Provide the [x, y] coordinate of the cell's center where the given text is located.  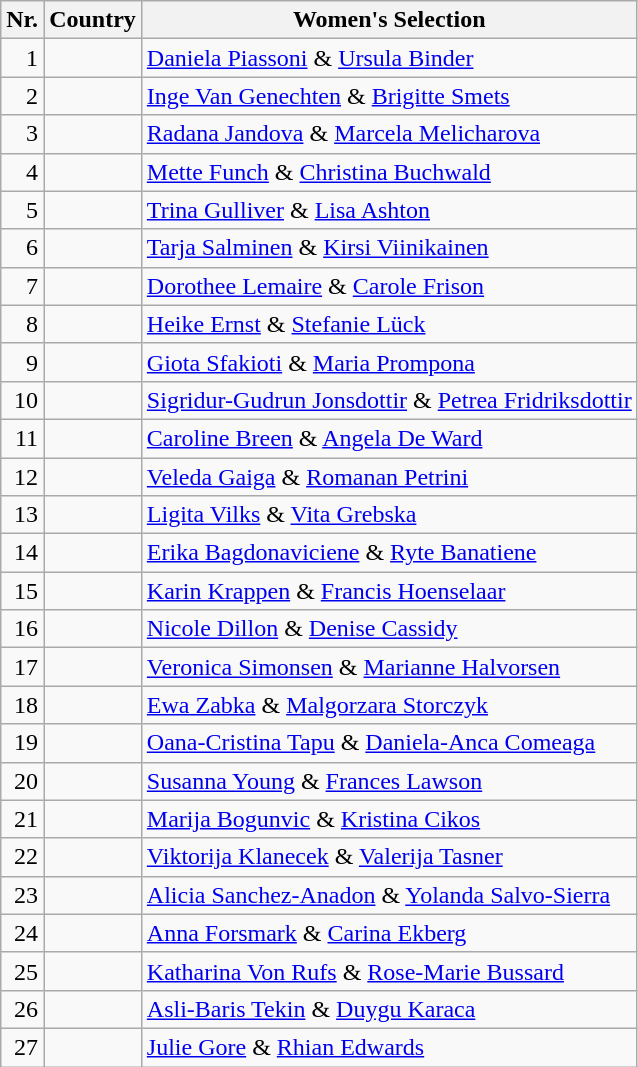
Julie Gore & Rhian Edwards [389, 1047]
Sigridur-Gudrun Jonsdottir & Petrea Fridriksdottir [389, 400]
Anna Forsmark & Carina Ekberg [389, 933]
Giota Sfakioti & Maria Prompona [389, 362]
Veleda Gaiga & Romanan Petrini [389, 477]
Karin Krappen & Francis Hoenselaar [389, 591]
19 [22, 743]
Caroline Breen & Angela De Ward [389, 438]
11 [22, 438]
13 [22, 515]
1 [22, 58]
22 [22, 857]
7 [22, 286]
Radana Jandova & Marcela Melicharova [389, 134]
Asli-Baris Tekin & Duygu Karaca [389, 1009]
Susanna Young & Frances Lawson [389, 781]
24 [22, 933]
Daniela Piassoni & Ursula Binder [389, 58]
Trina Gulliver & Lisa Ashton [389, 210]
10 [22, 400]
Alicia Sanchez-Anadon & Yolanda Salvo-Sierra [389, 895]
14 [22, 553]
12 [22, 477]
20 [22, 781]
8 [22, 324]
25 [22, 971]
Mette Funch & Christina Buchwald [389, 172]
15 [22, 591]
Erika Bagdonaviciene & Ryte Banatiene [389, 553]
Veronica Simonsen & Marianne Halvorsen [389, 667]
21 [22, 819]
6 [22, 248]
Heike Ernst & Stefanie Lück [389, 324]
Marija Bogunvic & Kristina Cikos [389, 819]
Tarja Salminen & Kirsi Viinikainen [389, 248]
Katharina Von Rufs & Rose-Marie Bussard [389, 971]
23 [22, 895]
4 [22, 172]
Oana-Cristina Tapu & Daniela-Anca Comeaga [389, 743]
Dorothee Lemaire & Carole Frison [389, 286]
Women's Selection [389, 20]
5 [22, 210]
Ewa Zabka & Malgorzara Storczyk [389, 705]
Nr. [22, 20]
2 [22, 96]
9 [22, 362]
Ligita Vilks & Vita Grebska [389, 515]
16 [22, 629]
Viktorija Klanecek & Valerija Tasner [389, 857]
Nicole Dillon & Denise Cassidy [389, 629]
27 [22, 1047]
3 [22, 134]
18 [22, 705]
Country [93, 20]
17 [22, 667]
26 [22, 1009]
Inge Van Genechten & Brigitte Smets [389, 96]
